Output the (X, Y) coordinate of the center of the cell containing the given text.  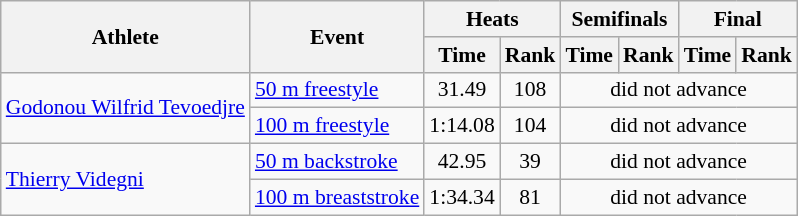
104 (530, 126)
100 m breaststroke (337, 197)
Semifinals (619, 19)
Thierry Videgni (126, 180)
1:14.08 (462, 126)
108 (530, 90)
1:34.34 (462, 197)
Heats (492, 19)
Final (738, 19)
Event (337, 36)
81 (530, 197)
50 m freestyle (337, 90)
Godonou Wilfrid Tevoedjre (126, 108)
42.95 (462, 162)
31.49 (462, 90)
50 m backstroke (337, 162)
100 m freestyle (337, 126)
39 (530, 162)
Athlete (126, 36)
